Locate the cell with the specified text and output its (X, Y) center coordinate. 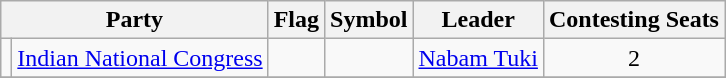
Leader (478, 20)
Flag (296, 20)
Nabam Tuki (478, 58)
Indian National Congress (140, 58)
Symbol (369, 20)
2 (634, 58)
Contesting Seats (634, 20)
Party (134, 20)
